Output the [X, Y] coordinate of the center of the cell containing the given text.  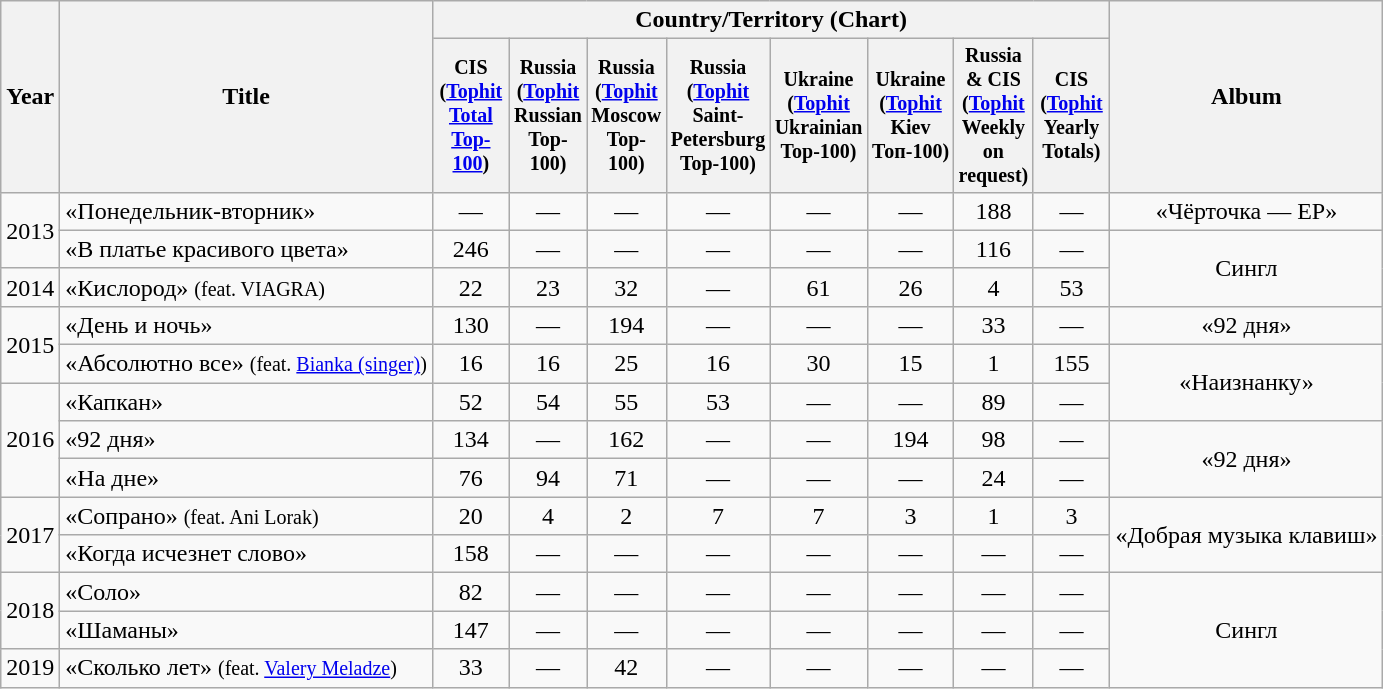
«Шаманы» [246, 630]
54 [548, 402]
«Когда исчезнет слово» [246, 554]
«Сопрано» (feat. Ani Lorak) [246, 516]
246 [470, 249]
«Наизнанку» [1246, 383]
«Капкан» [246, 402]
42 [626, 668]
«Чёрточка — EP» [1246, 211]
2019 [30, 668]
«Понедельник-вторник» [246, 211]
Ukraine (Tophit Kiev Топ-100) [910, 116]
2013 [30, 230]
«Соло» [246, 592]
2 [626, 516]
24 [994, 478]
Year [30, 97]
26 [910, 287]
116 [994, 249]
2014 [30, 287]
188 [994, 211]
98 [994, 440]
Russia & CIS (Tophit Weekly on request) [994, 116]
«Абсолютно все» (feat. Bianka (singer)) [246, 364]
82 [470, 592]
«Добрая музыка клавиш» [1246, 535]
76 [470, 478]
30 [818, 364]
«В платье красивого цвета» [246, 249]
Russia (Tophit Russian Top-100) [548, 116]
134 [470, 440]
89 [994, 402]
Russia (Tophit Saint-Petersburg Top-100) [718, 116]
«День и ночь» [246, 325]
23 [548, 287]
Ukraine (Tophit Ukrainian Top-100) [818, 116]
«На дне» [246, 478]
22 [470, 287]
20 [470, 516]
Album [1246, 97]
162 [626, 440]
CIS (Tophit Yearly Totals) [1072, 116]
«Кислород» (feat. VIAGRA) [246, 287]
61 [818, 287]
2015 [30, 344]
2016 [30, 440]
Country/Territory (Chart) [771, 20]
52 [470, 402]
Russia (Tophit Moscow Top-100) [626, 116]
«Сколько лет» (feat. Valery Meladze) [246, 668]
147 [470, 630]
55 [626, 402]
130 [470, 325]
Title [246, 97]
25 [626, 364]
158 [470, 554]
15 [910, 364]
71 [626, 478]
2018 [30, 611]
32 [626, 287]
94 [548, 478]
CIS (Tophit Total Top-100) [470, 116]
2017 [30, 535]
155 [1072, 364]
